Return (X, Y) of the center of cell containing provided text 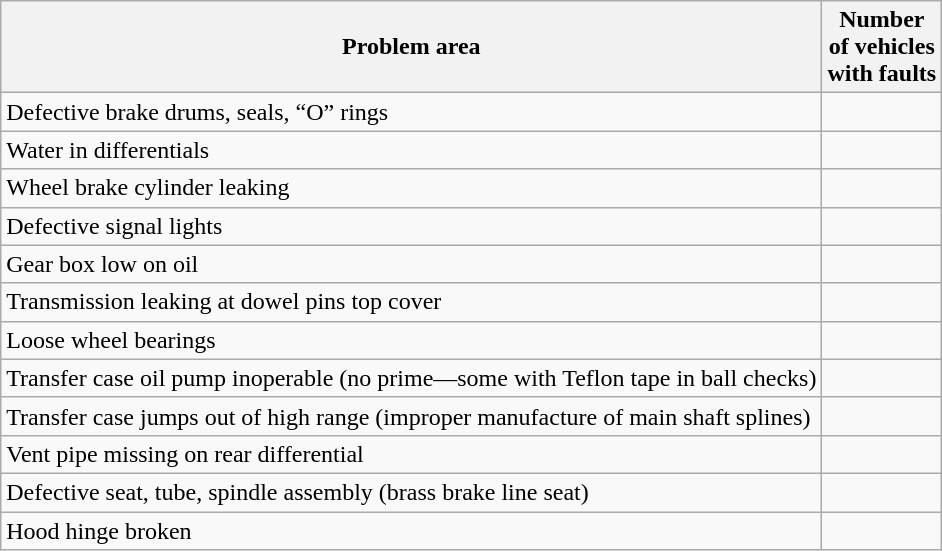
Transmission leaking at dowel pins top cover (412, 302)
Hood hinge broken (412, 531)
Loose wheel bearings (412, 340)
Number of vehicles with faults (882, 47)
Problem area (412, 47)
Wheel brake cylinder leaking (412, 188)
Water in differentials (412, 150)
Defective seat, tube, spindle assembly (brass brake line seat) (412, 492)
Defective brake drums, seals, “O” rings (412, 112)
Transfer case jumps out of high range (improper manufacture of main shaft splines) (412, 416)
Defective signal lights (412, 226)
Gear box low on oil (412, 264)
Vent pipe missing on rear differential (412, 454)
Transfer case oil pump inoperable (no prime—some with Teflon tape in ball checks) (412, 378)
